For the text-containing cell, return its midpoint in [X, Y] coordinate format. 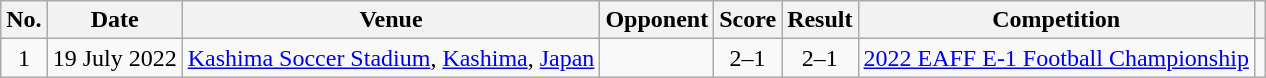
Score [748, 20]
Kashima Soccer Stadium, Kashima, Japan [391, 58]
1 [24, 58]
Result [820, 20]
Venue [391, 20]
Date [114, 20]
No. [24, 20]
Competition [1056, 20]
19 July 2022 [114, 58]
2022 EAFF E-1 Football Championship [1056, 58]
Opponent [657, 20]
